Locate the cell with the specified text and output its (X, Y) center coordinate. 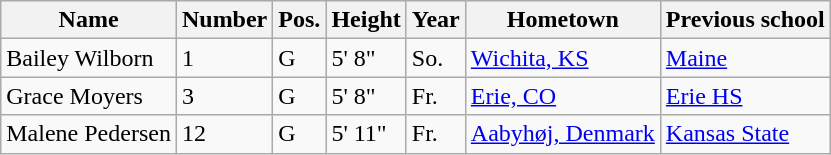
3 (224, 96)
Year (436, 20)
Erie, CO (562, 96)
Wichita, KS (562, 58)
Previous school (745, 20)
Pos. (300, 20)
Aabyhøj, Denmark (562, 134)
1 (224, 58)
Hometown (562, 20)
12 (224, 134)
Erie HS (745, 96)
Bailey Wilborn (89, 58)
Maine (745, 58)
Malene Pedersen (89, 134)
Name (89, 20)
So. (436, 58)
Number (224, 20)
Kansas State (745, 134)
5' 11" (366, 134)
Height (366, 20)
Grace Moyers (89, 96)
